Capture the cell that displays the provided text and extract its (x, y) central coordinate. 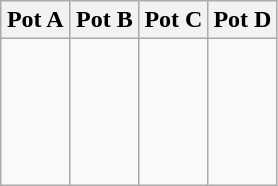
Pot A (36, 20)
Pot D (242, 20)
Pot C (174, 20)
Pot B (104, 20)
